Extract the [x, y] coordinate from the center of the cell holding the provided text.  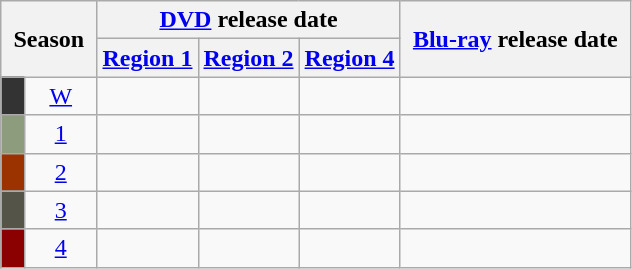
2 [60, 172]
Region 4 [350, 58]
DVD release date [248, 20]
Blu-ray release date [515, 39]
Season [49, 39]
1 [60, 134]
3 [60, 210]
Region 2 [248, 58]
W [60, 96]
Region 1 [148, 58]
4 [60, 248]
